Detect which cell encompasses the target text, then output its [x, y] center coordinate. 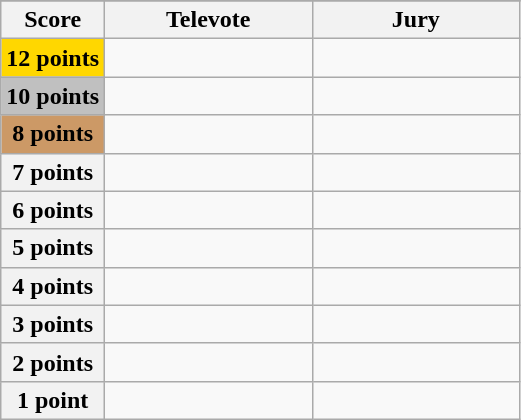
2 points [53, 362]
3 points [53, 324]
5 points [53, 248]
Televote [209, 20]
12 points [53, 58]
4 points [53, 286]
1 point [53, 400]
8 points [53, 134]
Score [53, 20]
6 points [53, 210]
10 points [53, 96]
Jury [416, 20]
7 points [53, 172]
